Provide the (x, y) coordinate of the cell's center where the given text is located.  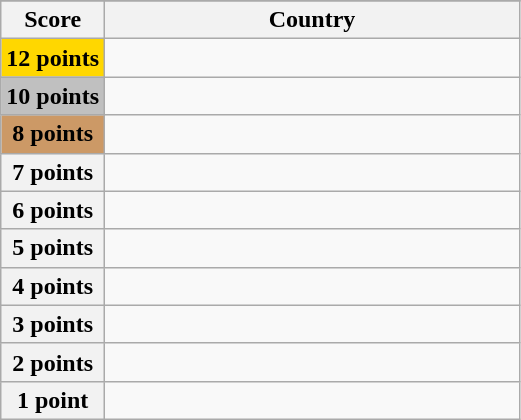
6 points (53, 210)
10 points (53, 96)
7 points (53, 172)
Country (312, 20)
4 points (53, 286)
2 points (53, 362)
8 points (53, 134)
1 point (53, 400)
3 points (53, 324)
Score (53, 20)
12 points (53, 58)
5 points (53, 248)
